Capture the cell that displays the provided text and extract its [X, Y] central coordinate. 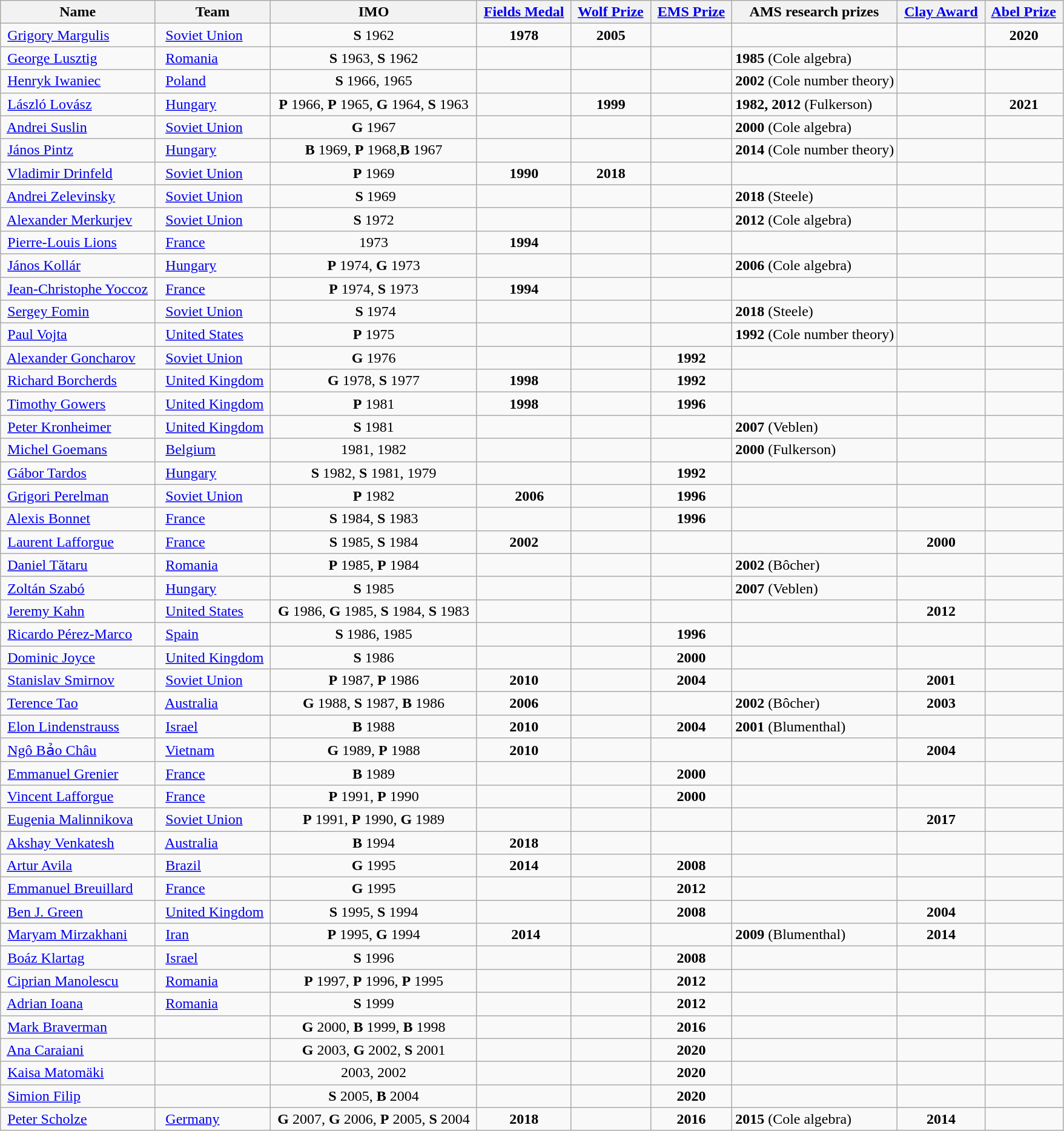
Peter Kronheimer [78, 427]
1973 [374, 242]
Iran [213, 935]
László Lovász [78, 104]
2002 [524, 542]
Eugenia Malinnikova [78, 819]
Ricardo Pérez-Marco [78, 634]
2001 [941, 681]
Ana Caraiani [78, 1050]
S 1963, S 1962 [374, 58]
G 2003, G 2002, S 2001 [374, 1050]
Adrian Ioana [78, 1004]
Poland [213, 81]
Richard Borcherds [78, 381]
B 1994 [374, 842]
P 1969 [374, 173]
Jean-Christophe Yoccoz [78, 289]
2000 (Fulkerson) [815, 450]
AMS research prizes [815, 12]
S 2005, B 2004 [374, 1096]
Brazil [213, 866]
1982, 2012 (Fulkerson) [815, 104]
Belgium [213, 450]
Clay Award [941, 12]
P 1975 [374, 335]
Vladimir Drinfeld [78, 173]
Dominic Joyce [78, 657]
2014 (Cole number theory) [815, 150]
P 1995, G 1994 [374, 935]
P 1997, P 1996, P 1995 [374, 981]
Elon Lindenstrauss [78, 727]
Name [78, 12]
Michel Goemans [78, 450]
Abel Prize [1023, 12]
P 1991, P 1990 [374, 796]
Boáz Klartag [78, 958]
Gábor Tardos [78, 473]
Ngô Bảo Châu [78, 750]
János Pintz [78, 150]
Fields Medal [524, 12]
Stanislav Smirnov [78, 681]
1990 [524, 173]
Grigory Margulis [78, 35]
S 1984, S 1983 [374, 519]
G 1989, P 1988 [374, 750]
János Kollár [78, 265]
Alexis Bonnet [78, 519]
Zoltán Szabó [78, 588]
2003, 2002 [374, 1073]
S 1974 [374, 312]
P 1985, P 1984 [374, 565]
Team [213, 12]
Emmanuel Breuillard [78, 889]
P 1987, P 1986 [374, 681]
Sergey Fomin [78, 312]
S 1995, S 1994 [374, 912]
Paul Vojta [78, 335]
Germany [213, 1119]
S 1972 [374, 219]
2006 (Cole algebra) [815, 265]
2001 (Blumenthal) [815, 727]
S 1986, 1985 [374, 634]
Akshay Venkatesh [78, 842]
Andrei Suslin [78, 127]
1981, 1982 [374, 450]
S 1969 [374, 196]
Vincent Lafforgue [78, 796]
P 1974, G 1973 [374, 265]
2017 [941, 819]
Ciprian Manolescu [78, 981]
2012 (Cole algebra) [815, 219]
Grigori Perelman [78, 496]
S 1999 [374, 1004]
EMS Prize [691, 12]
G 2007, G 2006, P 2005, S 2004 [374, 1119]
Daniel Tătaru [78, 565]
S 1996 [374, 958]
S 1966, 1965 [374, 81]
1999 [610, 104]
G 2000, B 1999, B 1998 [374, 1027]
G 1967 [374, 127]
Emmanuel Grenier [78, 773]
G 1976 [374, 358]
Laurent Lafforgue [78, 542]
George Lusztig [78, 58]
P 1982 [374, 496]
IMO [374, 12]
1985 (Cole algebra) [815, 58]
Vietnam [213, 750]
S 1985, S 1984 [374, 542]
S 1962 [374, 35]
Andrei Zelevinsky [78, 196]
2005 [610, 35]
Simion Filip [78, 1096]
P 1991, P 1990, G 1989 [374, 819]
S 1986 [374, 657]
2000 (Cole algebra) [815, 127]
S 1982, S 1981, 1979 [374, 473]
Terence Tao [78, 704]
Ben J. Green [78, 912]
G 1978, S 1977 [374, 381]
Alexander Goncharov [78, 358]
S 1981 [374, 427]
2009 (Blumenthal) [815, 935]
1978 [524, 35]
Peter Scholze [78, 1119]
Jeremy Kahn [78, 611]
P 1966, P 1965, G 1964, S 1963 [374, 104]
Alexander Merkurjev [78, 219]
Henryk Iwaniec [78, 81]
2015 (Cole algebra) [815, 1119]
G 1988, S 1987, B 1986 [374, 704]
S 1985 [374, 588]
G 1986, G 1985, S 1984, S 1983 [374, 611]
P 1981 [374, 404]
2021 [1023, 104]
1992 (Cole number theory) [815, 335]
Timothy Gowers [78, 404]
P 1974, S 1973 [374, 289]
Kaisa Matomäki [78, 1073]
2002 (Cole number theory) [815, 81]
B 1989 [374, 773]
B 1969, P 1968,B 1967 [374, 150]
Maryam Mirzakhani [78, 935]
Artur Avila [78, 866]
Wolf Prize [610, 12]
Pierre-Louis Lions [78, 242]
Spain [213, 634]
2003 [941, 704]
Mark Braverman [78, 1027]
B 1988 [374, 727]
